From the cell containing the given text, extract its center point as [x, y] coordinate. 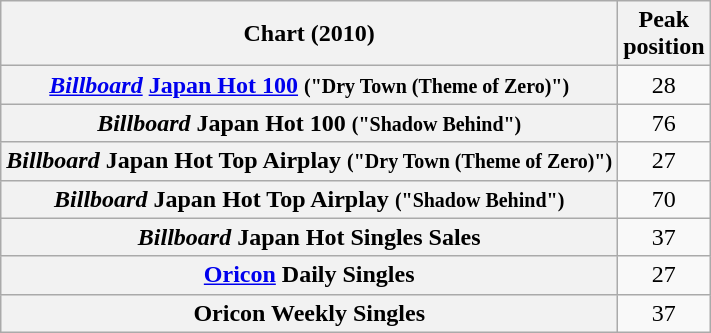
Billboard Japan Hot 100 ("Dry Town (Theme of Zero)") [310, 85]
Billboard Japan Hot Top Airplay ("Dry Town (Theme of Zero)") [310, 161]
Oricon Weekly Singles [310, 313]
Billboard Japan Hot 100 ("Shadow Behind") [310, 123]
Billboard Japan Hot Top Airplay ("Shadow Behind") [310, 199]
Peakposition [664, 34]
28 [664, 85]
70 [664, 199]
Oricon Daily Singles [310, 275]
Billboard Japan Hot Singles Sales [310, 237]
76 [664, 123]
Chart (2010) [310, 34]
